Return the (X, Y) coordinate for the center point of the cell that contains the specified text.  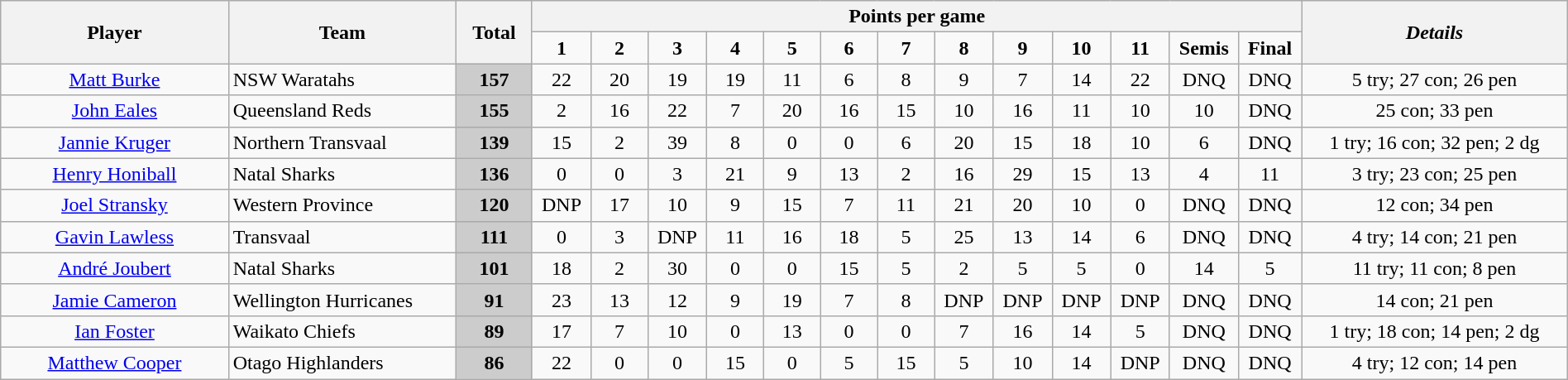
4 try; 12 con; 14 pen (1434, 363)
3 try; 23 con; 25 pen (1434, 174)
155 (495, 111)
Transvaal (342, 237)
1 (561, 48)
Matthew Cooper (114, 363)
Gavin Lawless (114, 237)
12 con; 34 pen (1434, 205)
Otago Highlanders (342, 363)
Waikato Chiefs (342, 331)
101 (495, 268)
157 (495, 79)
Jannie Kruger (114, 142)
Player (114, 32)
André Joubert (114, 268)
91 (495, 300)
Henry Honiball (114, 174)
Queensland Reds (342, 111)
Wellington Hurricanes (342, 300)
Team (342, 32)
Semis (1204, 48)
Jamie Cameron (114, 300)
111 (495, 237)
John Eales (114, 111)
14 con; 21 pen (1434, 300)
25 con; 33 pen (1434, 111)
Total (495, 32)
Ian Foster (114, 331)
89 (495, 331)
Final (1269, 48)
Joel Stransky (114, 205)
120 (495, 205)
86 (495, 363)
Western Province (342, 205)
Points per game (916, 17)
139 (495, 142)
29 (1022, 174)
136 (495, 174)
23 (561, 300)
Details (1434, 32)
1 try; 18 con; 14 pen; 2 dg (1434, 331)
NSW Waratahs (342, 79)
11 try; 11 con; 8 pen (1434, 268)
39 (676, 142)
12 (676, 300)
1 try; 16 con; 32 pen; 2 dg (1434, 142)
5 try; 27 con; 26 pen (1434, 79)
Matt Burke (114, 79)
25 (964, 237)
4 try; 14 con; 21 pen (1434, 237)
Northern Transvaal (342, 142)
30 (676, 268)
